From the cell containing the given text, extract its center point as (X, Y) coordinate. 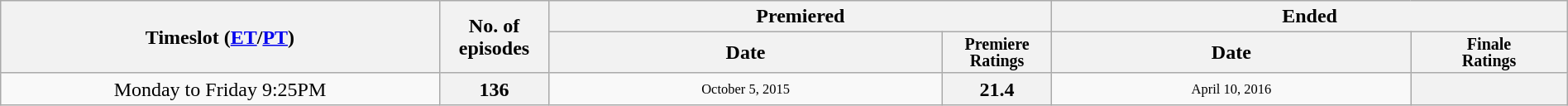
21.4 (997, 89)
Ended (1310, 17)
Timeslot (ET/PT) (220, 37)
PremiereRatings (997, 53)
April 10, 2016 (1231, 89)
136 (495, 89)
October 5, 2015 (746, 89)
No. ofepisodes (495, 37)
Monday to Friday 9:25PM (220, 89)
FinaleRatings (1489, 53)
Premiered (801, 17)
